Detect which cell encompasses the target text, then output its [x, y] center coordinate. 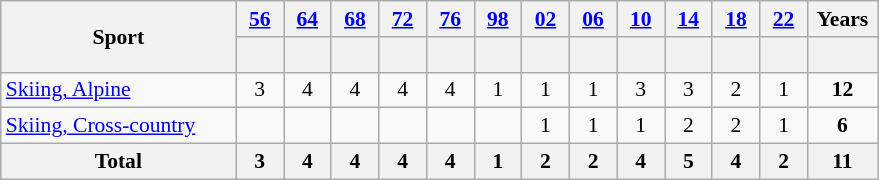
10 [641, 19]
11 [842, 162]
6 [842, 126]
Skiing, Alpine [118, 90]
22 [784, 19]
76 [450, 19]
Years [842, 19]
12 [842, 90]
72 [403, 19]
5 [688, 162]
14 [688, 19]
98 [498, 19]
56 [260, 19]
Sport [118, 36]
Skiing, Cross-country [118, 126]
06 [593, 19]
64 [308, 19]
68 [355, 19]
Total [118, 162]
18 [736, 19]
02 [546, 19]
